Search for the cell housing the specified text and yield its (x, y) center coordinate. 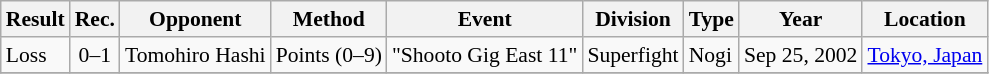
Division (632, 19)
Type (712, 19)
Year (800, 19)
Sep 25, 2002 (800, 55)
0–1 (95, 55)
Rec. (95, 19)
Tokyo, Japan (924, 55)
Points (0–9) (329, 55)
Opponent (196, 19)
"Shooto Gig East 11" (484, 55)
Result (36, 19)
Tomohiro Hashi (196, 55)
Event (484, 19)
Nogi (712, 55)
Superfight (632, 55)
Method (329, 19)
Loss (36, 55)
Location (924, 19)
